Provide the [x, y] coordinate of the cell's center where the given text is located.  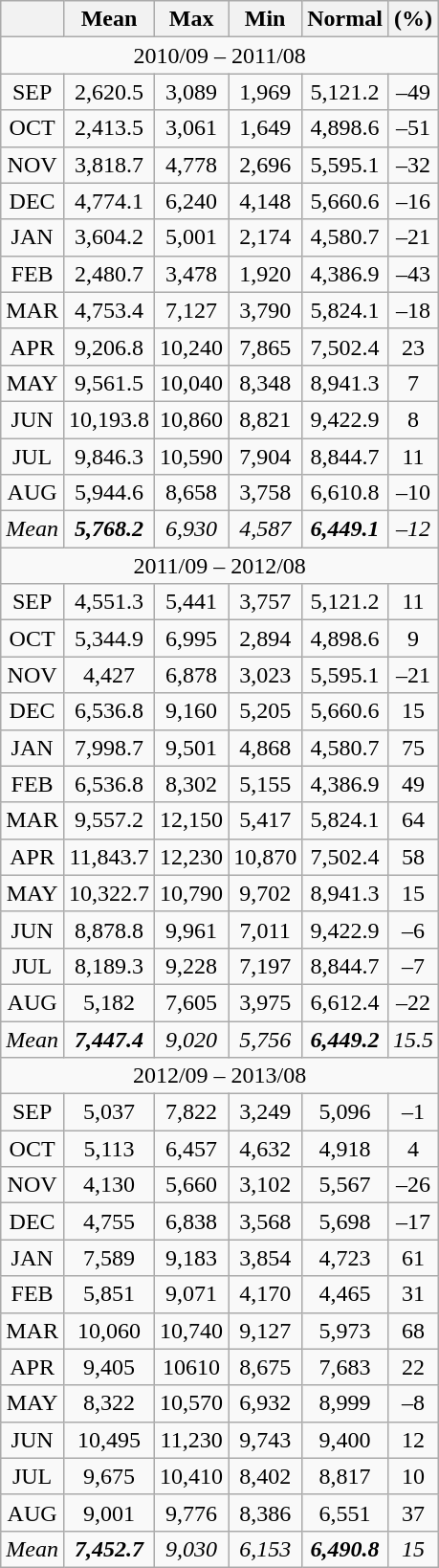
4,755 [109, 1221]
7,011 [266, 930]
6,878 [191, 675]
5,037 [109, 1112]
2,620.5 [109, 92]
6,240 [191, 201]
6,610.8 [345, 493]
8,402 [266, 1476]
8,189.3 [109, 966]
3,089 [191, 92]
4,587 [266, 529]
5,417 [266, 820]
8,386 [266, 1512]
9,206.8 [109, 347]
8,878.8 [109, 930]
9,001 [109, 1512]
–18 [413, 310]
3,854 [266, 1258]
–12 [413, 529]
Min [266, 19]
(%) [413, 19]
5,155 [266, 784]
9,675 [109, 1476]
11,843.7 [109, 857]
9,030 [191, 1549]
9,743 [266, 1440]
7,197 [266, 966]
6,153 [266, 1549]
7,683 [345, 1367]
–8 [413, 1403]
9,776 [191, 1512]
1,649 [266, 128]
4,148 [266, 201]
5,113 [109, 1149]
8 [413, 419]
–1 [413, 1112]
11,230 [191, 1440]
4,774.1 [109, 201]
–32 [413, 165]
6,930 [191, 529]
10 [413, 1476]
Normal [345, 19]
5,944.6 [109, 493]
9,557.2 [109, 820]
10,060 [109, 1331]
8,675 [266, 1367]
–51 [413, 128]
1,920 [266, 274]
5,756 [266, 1039]
5,768.2 [109, 529]
5,567 [345, 1185]
6,932 [266, 1403]
2012/09 – 2013/08 [220, 1076]
7,605 [191, 1002]
7,127 [191, 310]
68 [413, 1331]
1,969 [266, 92]
–6 [413, 930]
15.5 [413, 1039]
5,441 [191, 602]
12,150 [191, 820]
2,413.5 [109, 128]
10,790 [191, 893]
4,632 [266, 1149]
10,040 [191, 383]
37 [413, 1512]
6,449.2 [345, 1039]
3,568 [266, 1221]
2,480.7 [109, 274]
9,405 [109, 1367]
9,127 [266, 1331]
10,322.7 [109, 893]
10,495 [109, 1440]
9,160 [191, 711]
6,490.8 [345, 1549]
8,817 [345, 1476]
8,821 [266, 419]
10,410 [191, 1476]
2010/09 – 2011/08 [220, 56]
6,838 [191, 1221]
9,071 [191, 1294]
6,457 [191, 1149]
Max [191, 19]
4,170 [266, 1294]
–17 [413, 1221]
–26 [413, 1185]
3,604.2 [109, 237]
3,102 [266, 1185]
8,348 [266, 383]
9,228 [191, 966]
10,590 [191, 457]
–22 [413, 1002]
2,894 [266, 638]
5,973 [345, 1331]
9,561.5 [109, 383]
10,740 [191, 1331]
5,096 [345, 1112]
5,205 [266, 711]
4,918 [345, 1149]
12 [413, 1440]
4 [413, 1149]
9,183 [191, 1258]
3,023 [266, 675]
9,961 [191, 930]
7,822 [191, 1112]
–7 [413, 966]
9,400 [345, 1440]
9,501 [191, 748]
7 [413, 383]
49 [413, 784]
7,447.4 [109, 1039]
8,302 [191, 784]
64 [413, 820]
9,020 [191, 1039]
8,658 [191, 493]
7,589 [109, 1258]
10610 [191, 1367]
2011/09 – 2012/08 [220, 566]
10,240 [191, 347]
4,551.3 [109, 602]
4,130 [109, 1185]
4,778 [191, 165]
31 [413, 1294]
4,465 [345, 1294]
5,182 [109, 1002]
6,995 [191, 638]
58 [413, 857]
3,249 [266, 1112]
7,998.7 [109, 748]
2,174 [266, 237]
4,753.4 [109, 310]
3,790 [266, 310]
61 [413, 1258]
–49 [413, 92]
6,449.1 [345, 529]
7,865 [266, 347]
3,758 [266, 493]
8,999 [345, 1403]
3,818.7 [109, 165]
3,478 [191, 274]
9,702 [266, 893]
10,570 [191, 1403]
6,551 [345, 1512]
–10 [413, 493]
3,757 [266, 602]
5,344.9 [109, 638]
22 [413, 1367]
3,061 [191, 128]
–16 [413, 201]
7,904 [266, 457]
12,230 [191, 857]
10,870 [266, 857]
5,660 [191, 1185]
7,452.7 [109, 1549]
23 [413, 347]
6,612.4 [345, 1002]
9,846.3 [109, 457]
4,868 [266, 748]
4,427 [109, 675]
3,975 [266, 1002]
2,696 [266, 165]
8,322 [109, 1403]
5,851 [109, 1294]
4,723 [345, 1258]
5,698 [345, 1221]
5,001 [191, 237]
10,193.8 [109, 419]
75 [413, 748]
10,860 [191, 419]
–43 [413, 274]
9 [413, 638]
